Return the (X, Y) coordinate for the center point of the cell that contains the specified text.  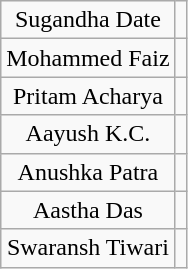
Mohammed Faiz (88, 58)
Swaransh Tiwari (88, 248)
Aayush K.C. (88, 134)
Sugandha Date (88, 20)
Anushka Patra (88, 172)
Aastha Das (88, 210)
Pritam Acharya (88, 96)
